From the cell containing the given text, extract its center point as (X, Y) coordinate. 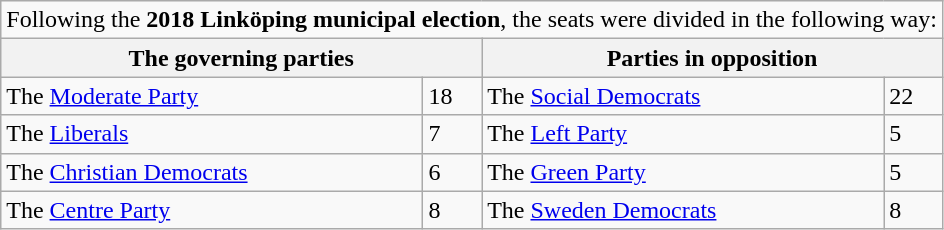
The Centre Party (212, 210)
6 (452, 172)
Parties in opposition (712, 58)
The Sweden Democrats (683, 210)
Following the 2018 Linköping municipal election, the seats were divided in the following way: (472, 20)
The governing parties (242, 58)
7 (452, 134)
22 (914, 96)
18 (452, 96)
The Christian Democrats (212, 172)
The Liberals (212, 134)
The Green Party (683, 172)
The Social Democrats (683, 96)
The Moderate Party (212, 96)
The Left Party (683, 134)
